Pinpoint the cell where the given text exists, returning its [x, y] midpoint coordinate. 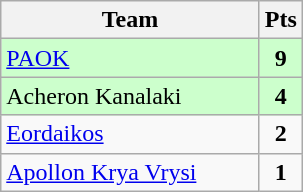
Eordaikos [130, 134]
Pts [280, 20]
Apollon Krya Vrysi [130, 172]
Acheron Kanalaki [130, 96]
1 [280, 172]
9 [280, 58]
4 [280, 96]
Team [130, 20]
PAOK [130, 58]
2 [280, 134]
